For the text-containing cell, return its midpoint in (x, y) coordinate format. 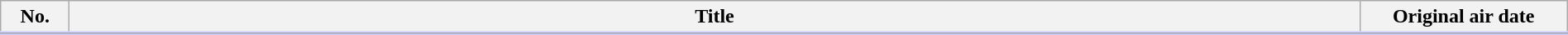
Original air date (1464, 17)
Title (715, 17)
No. (35, 17)
